Extract the [x, y] coordinate from the center of the cell holding the provided text.  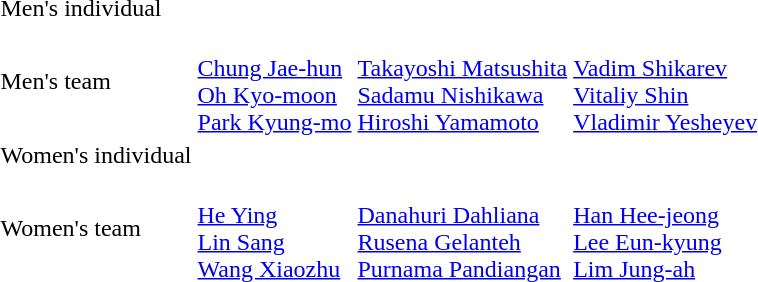
Takayoshi MatsushitaSadamu NishikawaHiroshi Yamamoto [462, 82]
Chung Jae-hunOh Kyo-moonPark Kyung-mo [274, 82]
